Return (x, y) of the center of cell containing provided text 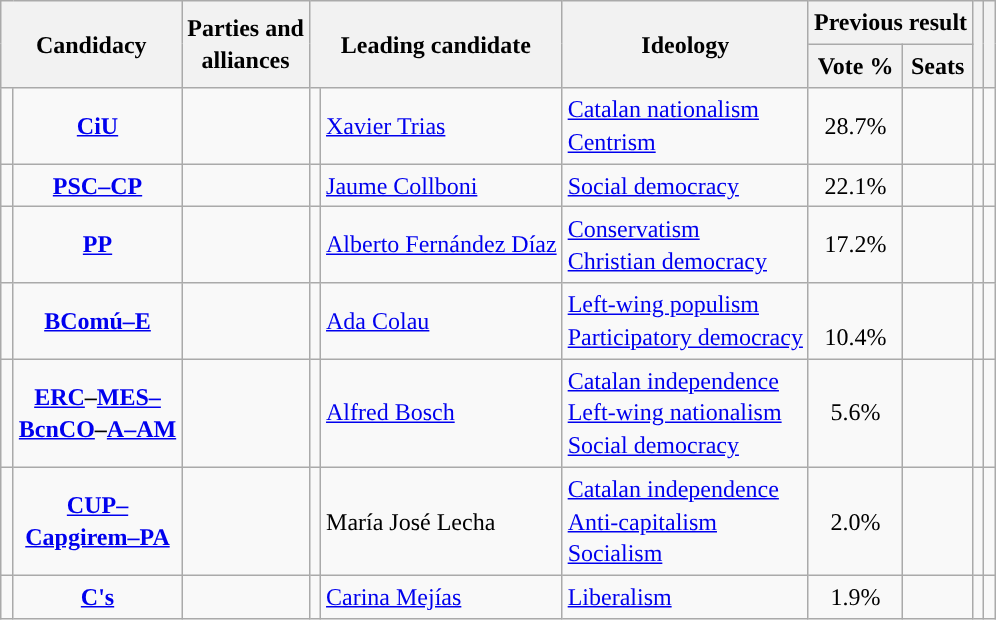
Jaume Collboni (442, 186)
Previous result (890, 22)
Alberto Fernández Díaz (442, 245)
C's (97, 596)
ConservatismChristian democracy (685, 245)
Vote % (855, 66)
1.9% (855, 596)
2.0% (855, 521)
Parties andalliances (246, 44)
10.4% (855, 321)
Ideology (685, 44)
Liberalism (685, 596)
ERC–MES–BcnCO–A–AM (97, 413)
5.6% (855, 413)
Social democracy (685, 186)
Catalan nationalismCentrism (685, 126)
CUP–Capgirem–PA (97, 521)
Left-wing populismParticipatory democracy (685, 321)
Ada Colau (442, 321)
PP (97, 245)
22.1% (855, 186)
Catalan independenceAnti-capitalismSocialism (685, 521)
Seats (938, 66)
28.7% (855, 126)
Carina Mejías (442, 596)
BComú–E (97, 321)
Catalan independenceLeft-wing nationalismSocial democracy (685, 413)
PSC–CP (97, 186)
CiU (97, 126)
Leading candidate (436, 44)
17.2% (855, 245)
Xavier Trias (442, 126)
Candidacy (92, 44)
María José Lecha (442, 521)
Alfred Bosch (442, 413)
